Determine the [X, Y] coordinate at the center of the cell enclosing the given text.  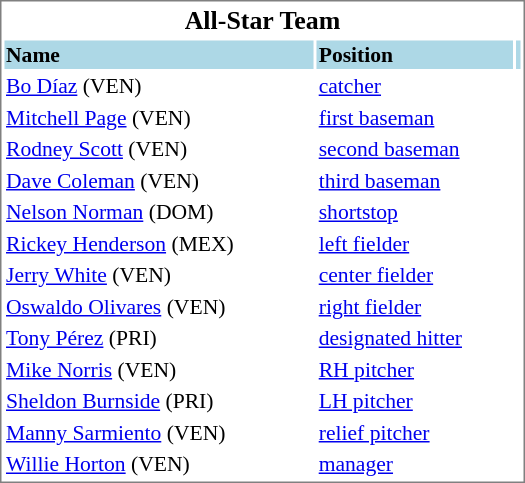
Mitchell Page (VEN) [159, 118]
Nelson Norman (DOM) [159, 212]
Oswaldo Olivares (VEN) [159, 306]
center fielder [415, 275]
Mike Norris (VEN) [159, 370]
RH pitcher [415, 370]
Jerry White (VEN) [159, 275]
manager [415, 464]
Sheldon Burnside (PRI) [159, 401]
designated hitter [415, 338]
Rodney Scott (VEN) [159, 149]
left fielder [415, 244]
Manny Sarmiento (VEN) [159, 432]
Willie Horton (VEN) [159, 464]
third baseman [415, 180]
right fielder [415, 306]
Name [159, 54]
second baseman [415, 149]
first baseman [415, 118]
relief pitcher [415, 432]
Rickey Henderson (MEX) [159, 244]
Bo Díaz (VEN) [159, 86]
Dave Coleman (VEN) [159, 180]
catcher [415, 86]
All-Star Team [262, 20]
LH pitcher [415, 401]
Position [415, 54]
shortstop [415, 212]
Tony Pérez (PRI) [159, 338]
